For the text-containing cell, return its midpoint in [X, Y] coordinate format. 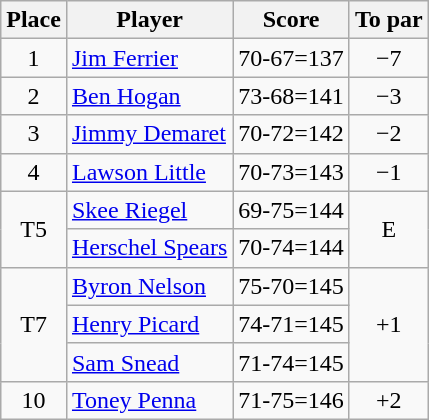
71-75=146 [292, 400]
1 [34, 58]
−3 [388, 96]
−1 [388, 172]
69-75=144 [292, 210]
Lawson Little [149, 172]
−7 [388, 58]
To par [388, 20]
3 [34, 134]
70-67=137 [292, 58]
Skee Riegel [149, 210]
−2 [388, 134]
75-70=145 [292, 286]
70-74=144 [292, 248]
Score [292, 20]
70-73=143 [292, 172]
Player [149, 20]
Jimmy Demaret [149, 134]
Ben Hogan [149, 96]
73-68=141 [292, 96]
Henry Picard [149, 324]
70-72=142 [292, 134]
71-74=145 [292, 362]
T5 [34, 229]
4 [34, 172]
2 [34, 96]
+1 [388, 324]
74-71=145 [292, 324]
Byron Nelson [149, 286]
Sam Snead [149, 362]
Place [34, 20]
Toney Penna [149, 400]
10 [34, 400]
Herschel Spears [149, 248]
T7 [34, 324]
+2 [388, 400]
E [388, 229]
Jim Ferrier [149, 58]
